Capture the cell that displays the provided text and extract its [X, Y] central coordinate. 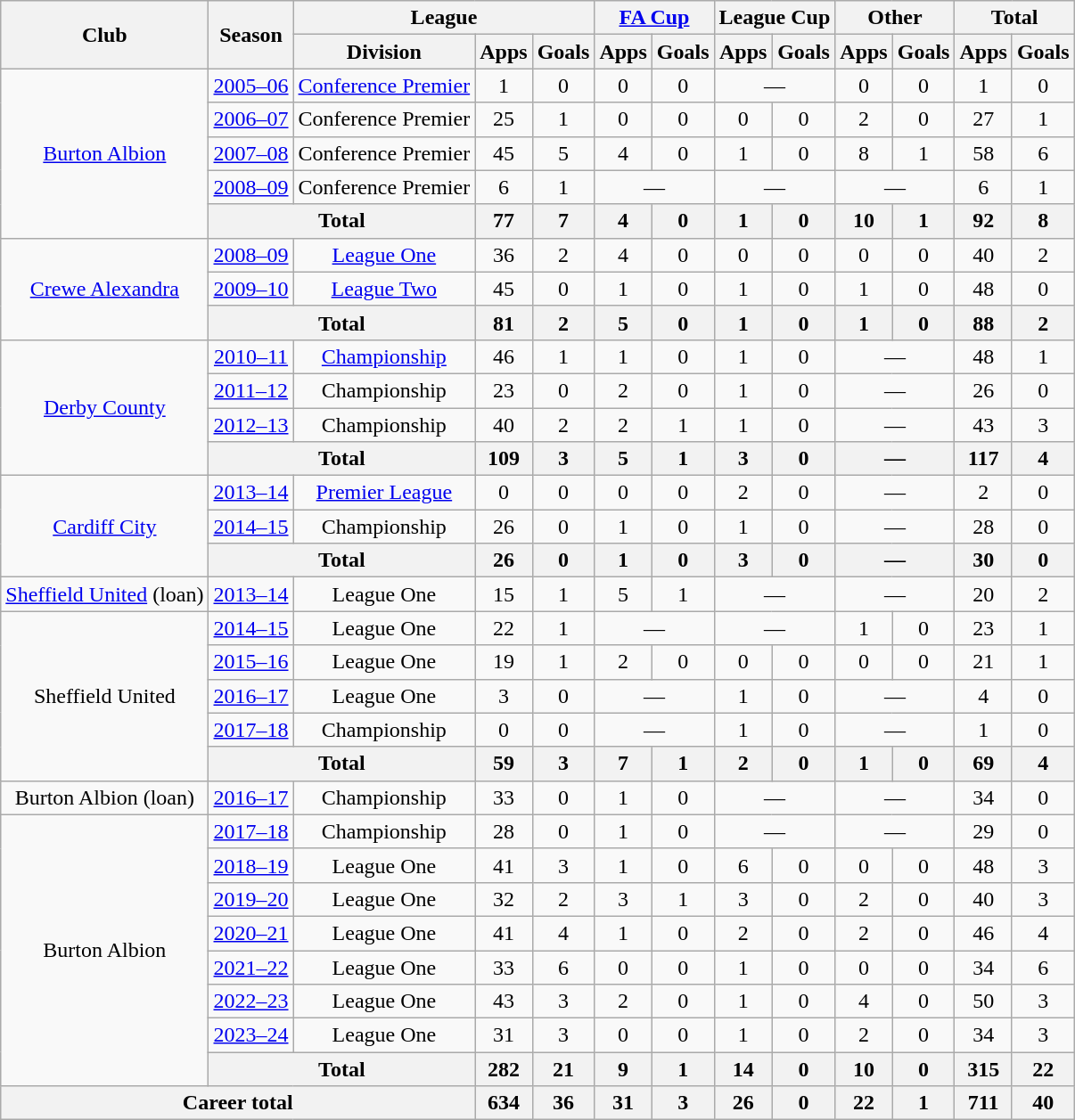
29 [983, 831]
2022–23 [251, 1001]
League [444, 18]
20 [983, 594]
Premier League [384, 493]
634 [504, 1103]
282 [504, 1069]
77 [504, 221]
2011–12 [251, 390]
Division [384, 52]
Cardiff City [105, 527]
2023–24 [251, 1035]
Career total [238, 1103]
Crewe Alexandra [105, 289]
League Cup [775, 18]
2010–11 [251, 356]
Season [251, 35]
Derby County [105, 407]
109 [504, 459]
59 [504, 764]
14 [743, 1069]
19 [504, 662]
FA Cup [654, 18]
88 [983, 323]
30 [983, 560]
25 [504, 119]
9 [623, 1069]
Sheffield United (loan) [105, 594]
32 [504, 899]
2012–13 [251, 425]
69 [983, 764]
50 [983, 1001]
2009–10 [251, 289]
Other [895, 18]
711 [983, 1103]
2015–16 [251, 662]
2019–20 [251, 899]
2018–19 [251, 865]
92 [983, 221]
2021–22 [251, 967]
2020–21 [251, 933]
15 [504, 594]
2005–06 [251, 86]
Burton Albion (loan) [105, 797]
Club [105, 35]
Sheffield United [105, 696]
League Two [384, 289]
81 [504, 323]
27 [983, 119]
117 [983, 459]
315 [983, 1069]
58 [983, 153]
2007–08 [251, 153]
2006–07 [251, 119]
